For the text-containing cell, return its midpoint in (x, y) coordinate format. 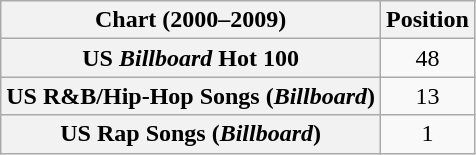
13 (428, 96)
US Rap Songs (Billboard) (191, 134)
US R&B/Hip-Hop Songs (Billboard) (191, 96)
48 (428, 58)
Chart (2000–2009) (191, 20)
US Billboard Hot 100 (191, 58)
Position (428, 20)
1 (428, 134)
